For the text-containing cell, return its midpoint in (x, y) coordinate format. 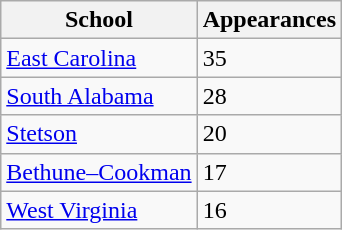
20 (269, 134)
East Carolina (99, 58)
28 (269, 96)
16 (269, 210)
Stetson (99, 134)
School (99, 20)
West Virginia (99, 210)
Bethune–Cookman (99, 172)
South Alabama (99, 96)
17 (269, 172)
35 (269, 58)
Appearances (269, 20)
